Pinpoint the cell where the given text exists, returning its [X, Y] midpoint coordinate. 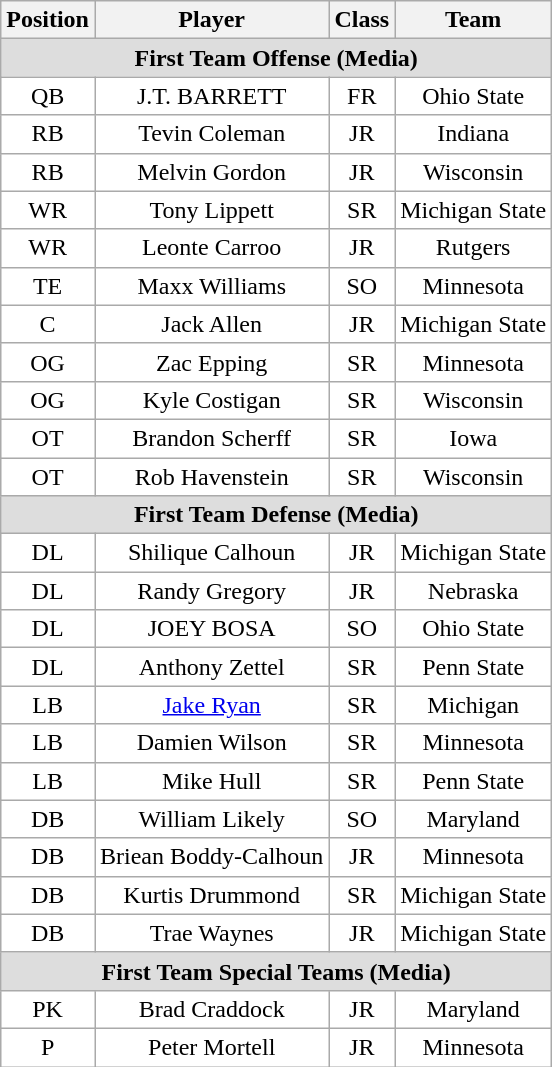
Rob Havenstein [211, 477]
TE [48, 286]
Michigan [474, 705]
Team [474, 20]
Shilique Calhoun [211, 553]
Trae Waynes [211, 933]
Kyle Costigan [211, 400]
Brad Craddock [211, 1009]
Brandon Scherff [211, 438]
Damien Wilson [211, 743]
C [48, 324]
Mike Hull [211, 781]
William Likely [211, 819]
Maxx Williams [211, 286]
Jake Ryan [211, 705]
Anthony Zettel [211, 667]
Class [362, 20]
PK [48, 1009]
Indiana [474, 134]
J.T. BARRETT [211, 96]
Position [48, 20]
Tevin Coleman [211, 134]
QB [48, 96]
First Team Defense (Media) [276, 515]
Kurtis Drummond [211, 895]
Briean Boddy-Calhoun [211, 857]
Rutgers [474, 248]
Jack Allen [211, 324]
First Team Offense (Media) [276, 58]
Peter Mortell [211, 1047]
Zac Epping [211, 362]
FR [362, 96]
Player [211, 20]
Leonte Carroo [211, 248]
Nebraska [474, 591]
JOEY BOSA [211, 629]
Melvin Gordon [211, 172]
P [48, 1047]
First Team Special Teams (Media) [276, 971]
Iowa [474, 438]
Randy Gregory [211, 591]
Tony Lippett [211, 210]
